Capture the cell that displays the provided text and extract its [x, y] central coordinate. 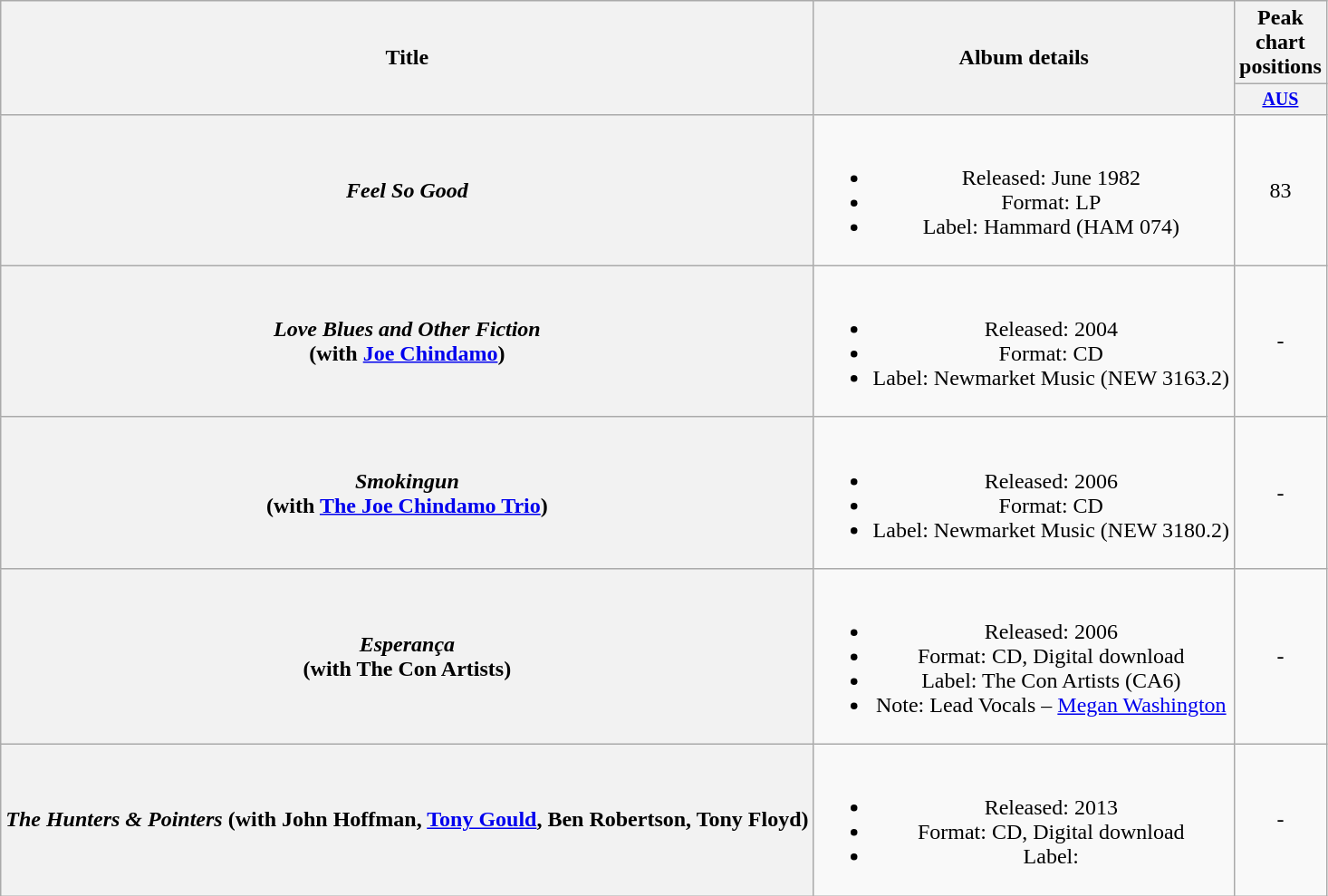
Album details [1024, 58]
Released: 2006Format: CD, Digital downloadLabel: The Con Artists (CA6)Note: Lead Vocals – Megan Washington [1024, 656]
Released: June 1982Format: LPLabel: Hammard (HAM 074) [1024, 190]
Smokingun (with The Joe Chindamo Trio) [408, 493]
83 [1281, 190]
Peak chart positions [1281, 43]
Love Blues and Other Fiction (with Joe Chindamo) [408, 341]
Title [408, 58]
Feel So Good [408, 190]
The Hunters & Pointers (with John Hoffman, Tony Gould, Ben Robertson, Tony Floyd) [408, 821]
Released: 2013Format: CD, Digital downloadLabel: [1024, 821]
Released: 2004Format: CDLabel: Newmarket Music (NEW 3163.2) [1024, 341]
Released: 2006Format: CDLabel: Newmarket Music (NEW 3180.2) [1024, 493]
AUS [1281, 100]
Esperança (with The Con Artists) [408, 656]
